Identify which cell holds the provided text, then report its (x, y) central coordinate. 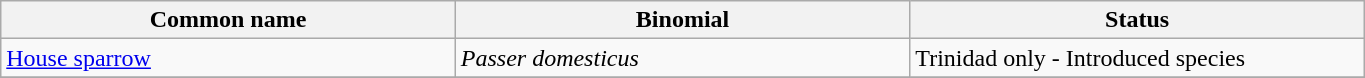
Passer domesticus (682, 58)
Binomial (682, 20)
Common name (228, 20)
Trinidad only - Introduced species (1138, 58)
House sparrow (228, 58)
Status (1138, 20)
